Provide the [X, Y] coordinate of the cell's center where the given text is located.  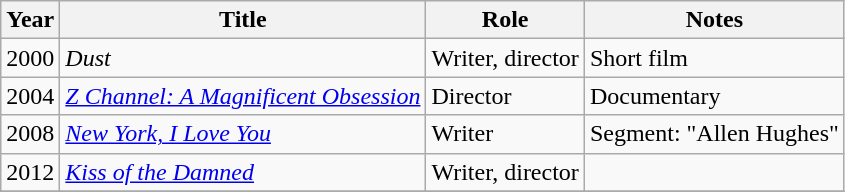
Notes [714, 20]
Z Channel: A Magnificent Obsession [243, 96]
Documentary [714, 96]
Role [505, 20]
2008 [30, 134]
Segment: "Allen Hughes" [714, 134]
New York, I Love You [243, 134]
2004 [30, 96]
Dust [243, 58]
2000 [30, 58]
Kiss of the Damned [243, 172]
Year [30, 20]
2012 [30, 172]
Director [505, 96]
Writer [505, 134]
Short film [714, 58]
Title [243, 20]
